Provide the (X, Y) coordinate of the cell's center where the given text is located.  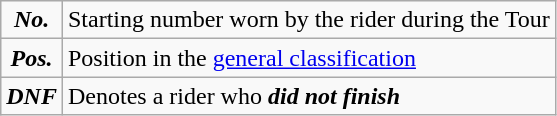
Position in the general classification (308, 58)
No. (32, 20)
Starting number worn by the rider during the Tour (308, 20)
Pos. (32, 58)
DNF (32, 96)
Denotes a rider who did not finish (308, 96)
